Find where the given text appears and provide that cell's center as [x, y] coordinate. 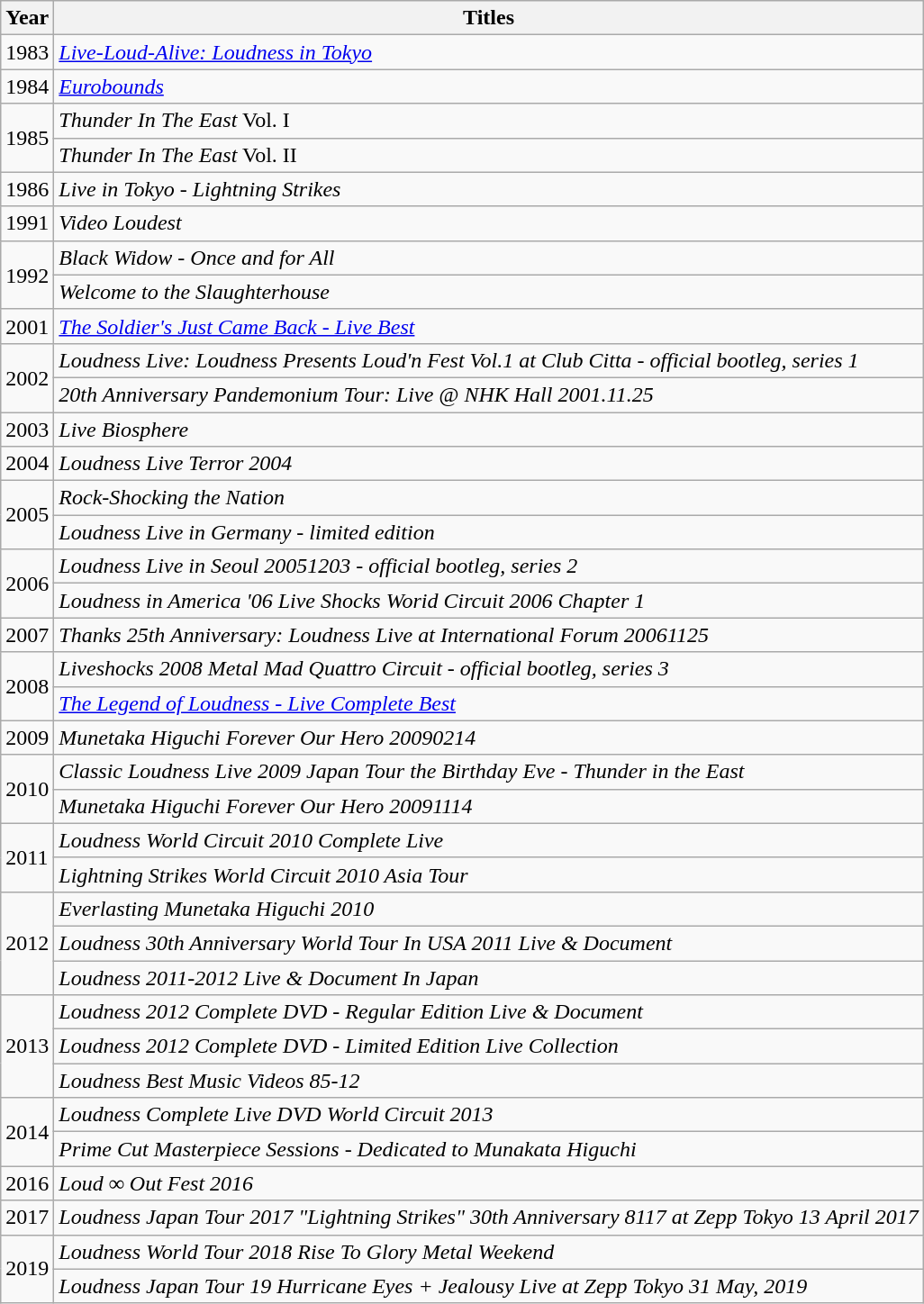
Video Loudest [488, 223]
2005 [27, 515]
Everlasting Munetaka Higuchi 2010 [488, 909]
20th Anniversary Pandemonium Tour: Live @ NHK Hall 2001.11.25 [488, 394]
2009 [27, 738]
Loudness Best Music Videos 85-12 [488, 1081]
Thunder In The East Vol. I [488, 121]
2006 [27, 584]
Thanks 25th Anniversary: Loudness Live at International Forum 20061125 [488, 635]
1991 [27, 223]
Munetaka Higuchi Forever Our Hero 20090214 [488, 738]
Liveshocks 2008 Metal Mad Quattro Circuit - official bootleg, series 3 [488, 669]
Loudness Japan Tour 2017 "Lightning Strikes" 30th Anniversary 8117 at Zepp Tokyo 13 April 2017 [488, 1218]
Loudness Japan Tour 19 Hurricane Eyes + Jealousy Live at Zepp Tokyo 31 May, 2019 [488, 1286]
Welcome to the Slaughterhouse [488, 292]
Eurobounds [488, 86]
2003 [27, 430]
1985 [27, 138]
2014 [27, 1132]
1984 [27, 86]
Rock-Shocking the Nation [488, 498]
Loudness 2011-2012 Live & Document In Japan [488, 977]
Loudness Live: Loudness Presents Loud'n Fest Vol.1 at Club Citta - official bootleg, series 1 [488, 360]
2011 [27, 857]
2008 [27, 686]
2002 [27, 377]
2001 [27, 326]
Loud ∞ Out Fest 2016 [488, 1183]
Loudness Live in Seoul 20051203 - official bootleg, series 2 [488, 566]
2007 [27, 635]
Loudness World Tour 2018 Rise To Glory Metal Weekend [488, 1252]
Thunder In The East Vol. II [488, 155]
Loudness Live Terror 2004 [488, 464]
Loudness 30th Anniversary World Tour In USA 2011 Live & Document [488, 943]
Classic Loudness Live 2009 Japan Tour the Birthday Eve - Thunder in the East [488, 772]
2019 [27, 1269]
The Legend of Loudness - Live Complete Best [488, 703]
2004 [27, 464]
Loudness World Circuit 2010 Complete Live [488, 840]
Prime Cut Masterpiece Sessions - Dedicated to Munakata Higuchi [488, 1149]
Loudness Live in Germany - limited edition [488, 532]
1983 [27, 52]
1992 [27, 275]
1986 [27, 189]
Live Biosphere [488, 430]
Black Widow - Once and for All [488, 258]
Live-Loud-Alive: Loudness in Tokyo [488, 52]
2010 [27, 789]
Loudness in America '06 Live Shocks Worid Circuit 2006 Chapter 1 [488, 601]
Munetaka Higuchi Forever Our Hero 20091114 [488, 806]
Lightning Strikes World Circuit 2010 Asia Tour [488, 874]
2017 [27, 1218]
2016 [27, 1183]
2013 [27, 1046]
Live in Tokyo - Lightning Strikes [488, 189]
Year [27, 18]
2012 [27, 943]
The Soldier's Just Came Back - Live Best [488, 326]
Loudness 2012 Complete DVD - Regular Edition Live & Document [488, 1012]
Titles [488, 18]
Loudness Complete Live DVD World Circuit 2013 [488, 1115]
Loudness 2012 Complete DVD - Limited Edition Live Collection [488, 1046]
